Output the [x, y] coordinate of the center of the cell containing the given text.  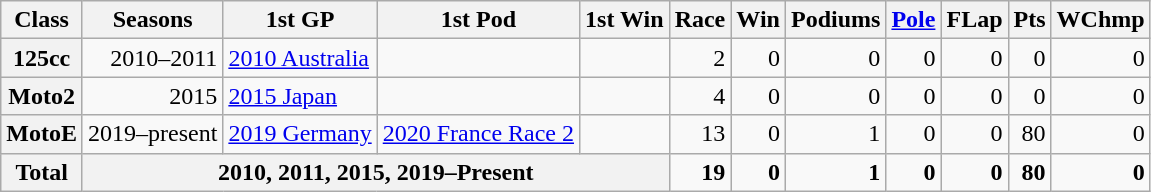
2010 Australia [300, 58]
2019 Germany [300, 134]
2010–2011 [152, 58]
Win [758, 20]
1st GP [300, 20]
13 [700, 134]
Seasons [152, 20]
2019–present [152, 134]
Class [42, 20]
19 [700, 172]
125cc [42, 58]
FLap [974, 20]
Pole [914, 20]
2 [700, 58]
4 [700, 96]
MotoE [42, 134]
2020 France Race 2 [478, 134]
Moto2 [42, 96]
Race [700, 20]
Podiums [835, 20]
1st Pod [478, 20]
2015 Japan [300, 96]
Pts [1030, 20]
2010, 2011, 2015, 2019–Present [376, 172]
Total [42, 172]
WChmp [1100, 20]
2015 [152, 96]
1st Win [625, 20]
